For the text-containing cell, return its midpoint in (X, Y) coordinate format. 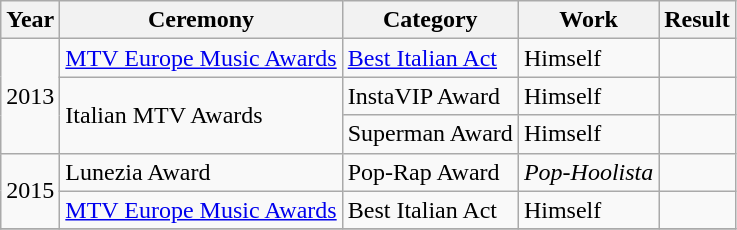
Italian MTV Awards (201, 115)
Lunezia Award (201, 172)
InstaVIP Award (430, 96)
Result (697, 20)
Pop-Hoolista (588, 172)
Pop-Rap Award (430, 172)
2015 (30, 191)
Superman Award (430, 134)
Ceremony (201, 20)
Year (30, 20)
2013 (30, 96)
Work (588, 20)
Category (430, 20)
